Detect which cell encompasses the target text, then output its [x, y] center coordinate. 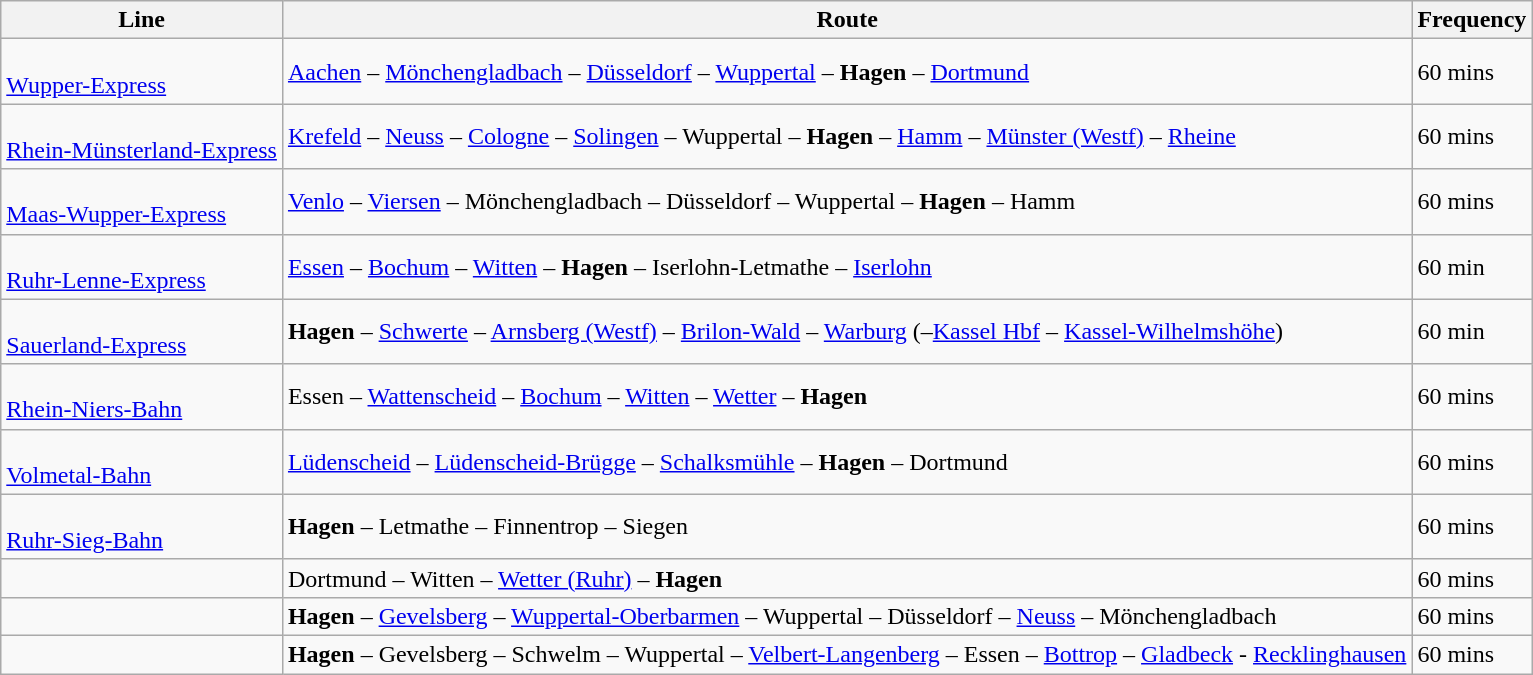
Hagen – Gevelsberg – Schwelm – Wuppertal – Velbert-Langenberg – Essen – Bottrop – Gladbeck - Recklinghausen [846, 654]
Hagen – Schwerte – Arnsberg (Westf) – Brilon-Wald – Warburg (–Kassel Hbf – Kassel-Wilhelmshöhe) [846, 332]
Krefeld – Neuss – Cologne – Solingen – Wuppertal – Hagen – Hamm – Münster (Westf) – Rheine [846, 136]
Rhein-Niers-Bahn [142, 396]
Ruhr-Sieg-Bahn [142, 526]
Hagen – Gevelsberg – Wuppertal-Oberbarmen – Wuppertal – Düsseldorf – Neuss – Mönchengladbach [846, 616]
Essen – Wattenscheid – Bochum – Witten – Wetter – Hagen [846, 396]
Venlo – Viersen – Mönchengladbach – Düsseldorf – Wuppertal – Hagen – Hamm [846, 202]
Wupper-Express [142, 72]
Rhein-Münsterland-Express [142, 136]
Line [142, 20]
Aachen – Mönchengladbach – Düsseldorf – Wuppertal – Hagen – Dortmund [846, 72]
Frequency [1472, 20]
Maas-Wupper-Express [142, 202]
Volmetal-Bahn [142, 462]
Essen – Bochum – Witten – Hagen – Iserlohn-Letmathe – Iserlohn [846, 266]
Sauerland-Express [142, 332]
Hagen – Letmathe – Finnentrop – Siegen [846, 526]
Lüdenscheid – Lüdenscheid-Brügge – Schalksmühle – Hagen – Dortmund [846, 462]
Dortmund – Witten – Wetter (Ruhr) – Hagen [846, 578]
Route [846, 20]
Ruhr-Lenne-Express [142, 266]
